Find where the given text appears and provide that cell's center as [x, y] coordinate. 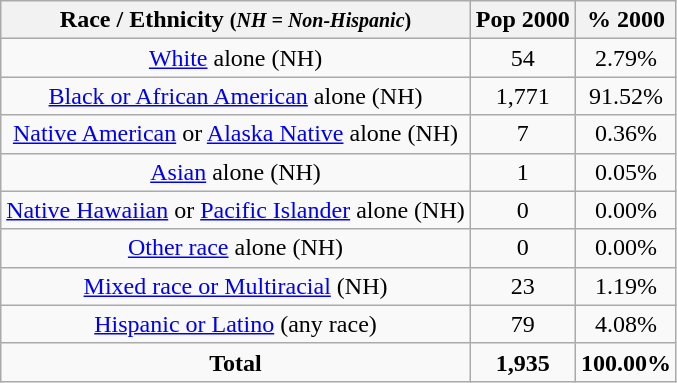
Asian alone (NH) [236, 172]
91.52% [626, 96]
2.79% [626, 58]
Pop 2000 [522, 20]
0.05% [626, 172]
1,935 [522, 362]
0.36% [626, 134]
4.08% [626, 324]
1,771 [522, 96]
Other race alone (NH) [236, 248]
1 [522, 172]
79 [522, 324]
54 [522, 58]
Native American or Alaska Native alone (NH) [236, 134]
% 2000 [626, 20]
Black or African American alone (NH) [236, 96]
Native Hawaiian or Pacific Islander alone (NH) [236, 210]
7 [522, 134]
1.19% [626, 286]
Hispanic or Latino (any race) [236, 324]
Total [236, 362]
100.00% [626, 362]
White alone (NH) [236, 58]
23 [522, 286]
Race / Ethnicity (NH = Non-Hispanic) [236, 20]
Mixed race or Multiracial (NH) [236, 286]
